Output the (X, Y) coordinate of the center of the cell containing the given text.  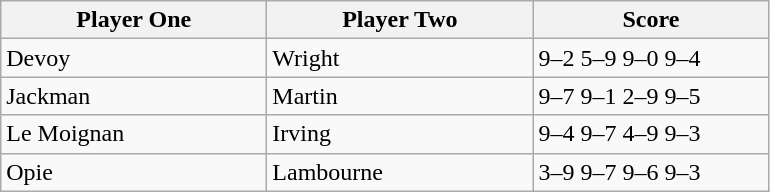
9–2 5–9 9–0 9–4 (651, 58)
Player One (134, 20)
Le Moignan (134, 134)
Player Two (400, 20)
Irving (400, 134)
Lambourne (400, 172)
Devoy (134, 58)
Score (651, 20)
9–7 9–1 2–9 9–5 (651, 96)
Jackman (134, 96)
Opie (134, 172)
Martin (400, 96)
3–9 9–7 9–6 9–3 (651, 172)
9–4 9–7 4–9 9–3 (651, 134)
Wright (400, 58)
